Detect which cell encompasses the target text, then output its [x, y] center coordinate. 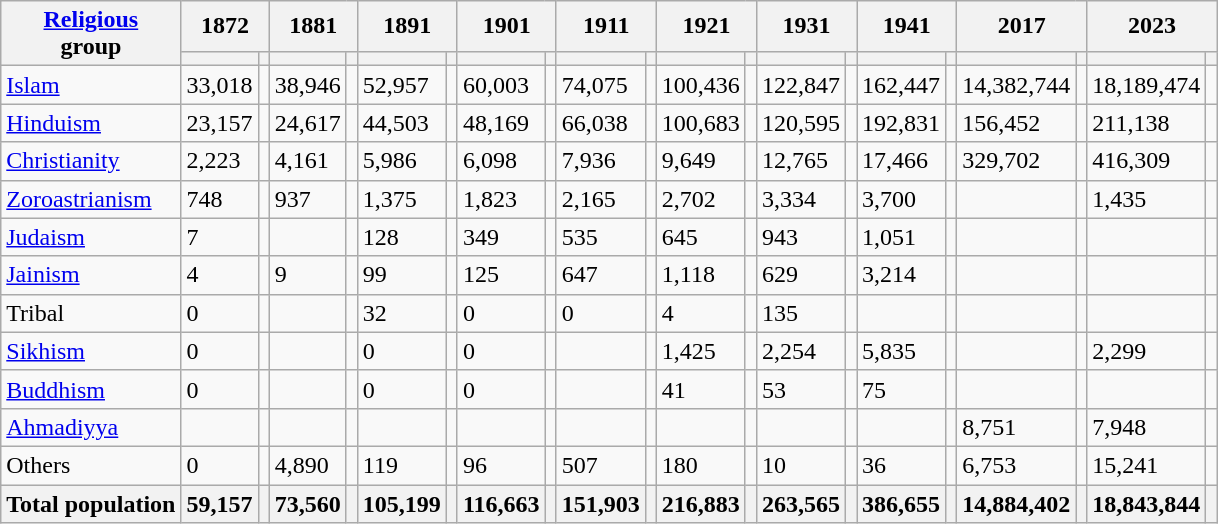
211,138 [1146, 123]
116,663 [501, 503]
12,765 [800, 161]
1,118 [700, 275]
1,425 [700, 351]
74,075 [600, 85]
53 [800, 389]
645 [700, 237]
180 [700, 465]
33,018 [220, 85]
105,199 [402, 503]
Jainism [91, 275]
14,382,744 [1016, 85]
18,843,844 [1146, 503]
96 [501, 465]
416,309 [1146, 161]
2023 [1152, 26]
2017 [1022, 26]
5,986 [402, 161]
1901 [506, 26]
100,683 [700, 123]
1921 [706, 26]
4,161 [308, 161]
122,847 [800, 85]
18,189,474 [1146, 85]
6,098 [501, 161]
Buddhism [91, 389]
128 [402, 237]
Tribal [91, 313]
52,957 [402, 85]
1891 [407, 26]
9 [308, 275]
24,617 [308, 123]
32 [402, 313]
Christianity [91, 161]
1911 [606, 26]
Ahmadiyya [91, 427]
1931 [806, 26]
151,903 [600, 503]
263,565 [800, 503]
75 [902, 389]
1,051 [902, 237]
38,946 [308, 85]
3,334 [800, 199]
Hinduism [91, 123]
162,447 [902, 85]
Zoroastrianism [91, 199]
73,560 [308, 503]
23,157 [220, 123]
1,823 [501, 199]
507 [600, 465]
10 [800, 465]
17,466 [902, 161]
1,435 [1146, 199]
1872 [225, 26]
60,003 [501, 85]
100,436 [700, 85]
9,649 [700, 161]
36 [902, 465]
5,835 [902, 351]
647 [600, 275]
192,831 [902, 123]
1881 [313, 26]
135 [800, 313]
629 [800, 275]
125 [501, 275]
943 [800, 237]
120,595 [800, 123]
349 [501, 237]
Total population [91, 503]
386,655 [902, 503]
44,503 [402, 123]
Others [91, 465]
99 [402, 275]
Judaism [91, 237]
Sikhism [91, 351]
Islam [91, 85]
1941 [907, 26]
66,038 [600, 123]
6,753 [1016, 465]
1,375 [402, 199]
41 [700, 389]
119 [402, 465]
7,948 [1146, 427]
156,452 [1016, 123]
Religiousgroup [91, 34]
216,883 [700, 503]
7 [220, 237]
59,157 [220, 503]
7,936 [600, 161]
4,890 [308, 465]
2,299 [1146, 351]
14,884,402 [1016, 503]
2,223 [220, 161]
748 [220, 199]
3,700 [902, 199]
48,169 [501, 123]
3,214 [902, 275]
15,241 [1146, 465]
8,751 [1016, 427]
329,702 [1016, 161]
2,254 [800, 351]
2,165 [600, 199]
2,702 [700, 199]
535 [600, 237]
937 [308, 199]
